Output the (X, Y) coordinate of the center of the cell containing the given text.  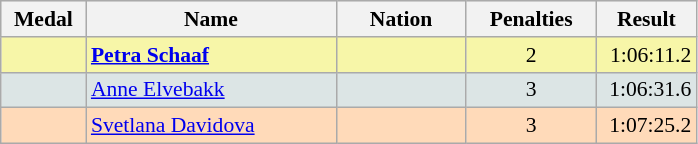
Anne Elvebakk (211, 90)
Result (646, 19)
1:07:25.2 (646, 126)
1:06:11.2 (646, 55)
1:06:31.6 (646, 90)
Penalties (531, 19)
2 (531, 55)
Nation (401, 19)
Petra Schaaf (211, 55)
Medal (44, 19)
Svetlana Davidova (211, 126)
Name (211, 19)
